Search for the cell housing the specified text and yield its [x, y] center coordinate. 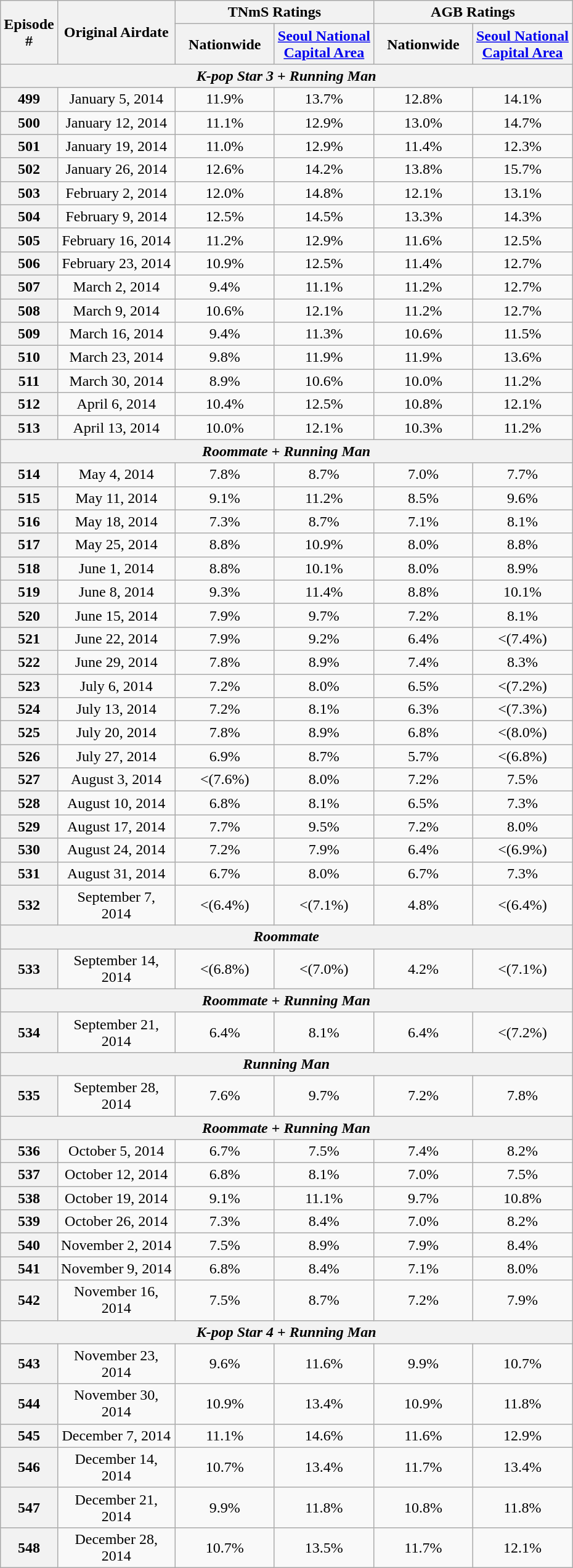
September 21, 2014 [116, 1032]
12.6% [224, 169]
<(7.0%) [324, 969]
March 9, 2014 [116, 310]
544 [29, 1404]
<(7.3%) [522, 709]
May 25, 2014 [116, 545]
512 [29, 404]
March 23, 2014 [116, 357]
8.3% [522, 662]
August 31, 2014 [116, 873]
October 26, 2014 [116, 1222]
525 [29, 733]
June 8, 2014 [116, 592]
12.8% [423, 99]
524 [29, 709]
523 [29, 686]
January 12, 2014 [116, 123]
540 [29, 1245]
9.2% [324, 639]
13.8% [423, 169]
14.7% [522, 123]
December 28, 2014 [116, 1547]
546 [29, 1467]
April 6, 2014 [116, 404]
532 [29, 905]
K-pop Star 3 + Running Man [286, 76]
13.6% [522, 357]
January 5, 2014 [116, 99]
AGB Ratings [473, 12]
518 [29, 568]
October 5, 2014 [116, 1151]
November 9, 2014 [116, 1268]
November 23, 2014 [116, 1363]
510 [29, 357]
9.8% [224, 357]
August 3, 2014 [116, 780]
526 [29, 756]
August 24, 2014 [116, 850]
547 [29, 1508]
5.7% [423, 756]
11.3% [324, 334]
TNmS Ratings [274, 12]
K-pop Star 4 + Running Man [286, 1332]
February 9, 2014 [116, 216]
519 [29, 592]
500 [29, 123]
15.7% [522, 169]
14.3% [522, 216]
507 [29, 287]
535 [29, 1096]
July 20, 2014 [116, 733]
September 7, 2014 [116, 905]
542 [29, 1301]
Running Man [286, 1064]
Episode # [29, 32]
14.1% [522, 99]
513 [29, 428]
10.4% [224, 404]
508 [29, 310]
September 14, 2014 [116, 969]
14.2% [324, 169]
12.3% [522, 146]
505 [29, 240]
14.8% [324, 193]
538 [29, 1198]
July 13, 2014 [116, 709]
517 [29, 545]
<(8.0%) [522, 733]
March 30, 2014 [116, 381]
August 17, 2014 [116, 827]
October 19, 2014 [116, 1198]
529 [29, 827]
February 16, 2014 [116, 240]
December 14, 2014 [116, 1467]
506 [29, 263]
13.7% [324, 99]
503 [29, 193]
541 [29, 1268]
527 [29, 780]
February 23, 2014 [116, 263]
522 [29, 662]
4.8% [423, 905]
531 [29, 873]
10.3% [423, 428]
Original Airdate [116, 32]
March 16, 2014 [116, 334]
July 27, 2014 [116, 756]
14.6% [324, 1435]
13.3% [423, 216]
May 4, 2014 [116, 475]
January 26, 2014 [116, 169]
<(7.6%) [224, 780]
April 13, 2014 [116, 428]
502 [29, 169]
6.3% [423, 709]
January 19, 2014 [116, 146]
11.5% [522, 334]
6.9% [224, 756]
February 2, 2014 [116, 193]
14.5% [324, 216]
13.5% [324, 1547]
June 22, 2014 [116, 639]
521 [29, 639]
September 28, 2014 [116, 1096]
13.1% [522, 193]
November 30, 2014 [116, 1404]
499 [29, 99]
12.0% [224, 193]
December 7, 2014 [116, 1435]
504 [29, 216]
537 [29, 1175]
9.3% [224, 592]
520 [29, 615]
548 [29, 1547]
August 10, 2014 [116, 803]
13.0% [423, 123]
December 21, 2014 [116, 1508]
515 [29, 498]
534 [29, 1032]
7.6% [224, 1096]
May 18, 2014 [116, 521]
516 [29, 521]
November 16, 2014 [116, 1301]
July 6, 2014 [116, 686]
8.5% [423, 498]
543 [29, 1363]
545 [29, 1435]
November 2, 2014 [116, 1245]
536 [29, 1151]
March 2, 2014 [116, 287]
528 [29, 803]
509 [29, 334]
530 [29, 850]
Roommate [286, 937]
511 [29, 381]
June 29, 2014 [116, 662]
4.2% [423, 969]
October 12, 2014 [116, 1175]
514 [29, 475]
<(7.4%) [522, 639]
539 [29, 1222]
May 11, 2014 [116, 498]
9.5% [324, 827]
June 1, 2014 [116, 568]
533 [29, 969]
501 [29, 146]
<(6.9%) [522, 850]
June 15, 2014 [116, 615]
11.0% [224, 146]
